Capture the cell that displays the provided text and extract its (x, y) central coordinate. 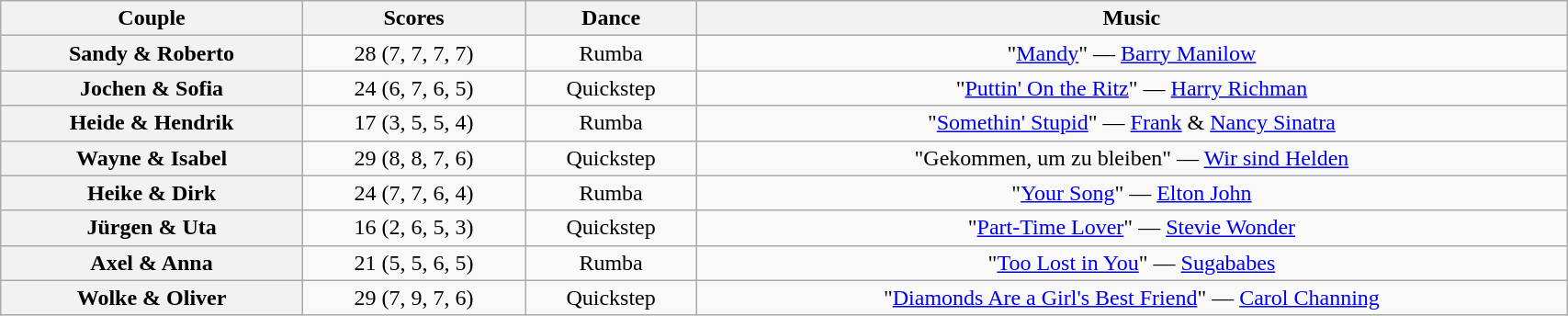
Jochen & Sofia (152, 88)
"Mandy" — Barry Manilow (1132, 53)
24 (7, 7, 6, 4) (413, 193)
"Diamonds Are a Girl's Best Friend" — Carol Channing (1132, 298)
Heike & Dirk (152, 193)
"Puttin' On the Ritz" — Harry Richman (1132, 88)
28 (7, 7, 7, 7) (413, 53)
"Gekommen, um zu bleiben" — Wir sind Helden (1132, 158)
Heide & Hendrik (152, 123)
"Somethin' Stupid" — Frank & Nancy Sinatra (1132, 123)
29 (7, 9, 7, 6) (413, 298)
Dance (611, 18)
Wayne & Isabel (152, 158)
29 (8, 8, 7, 6) (413, 158)
"Your Song" — Elton John (1132, 193)
16 (2, 6, 5, 3) (413, 228)
"Too Lost in You" — Sugababes (1132, 263)
Wolke & Oliver (152, 298)
Sandy & Roberto (152, 53)
24 (6, 7, 6, 5) (413, 88)
Music (1132, 18)
Jürgen & Uta (152, 228)
Couple (152, 18)
17 (3, 5, 5, 4) (413, 123)
Axel & Anna (152, 263)
21 (5, 5, 6, 5) (413, 263)
"Part-Time Lover" — Stevie Wonder (1132, 228)
Scores (413, 18)
